Search for the cell housing the specified text and yield its [x, y] center coordinate. 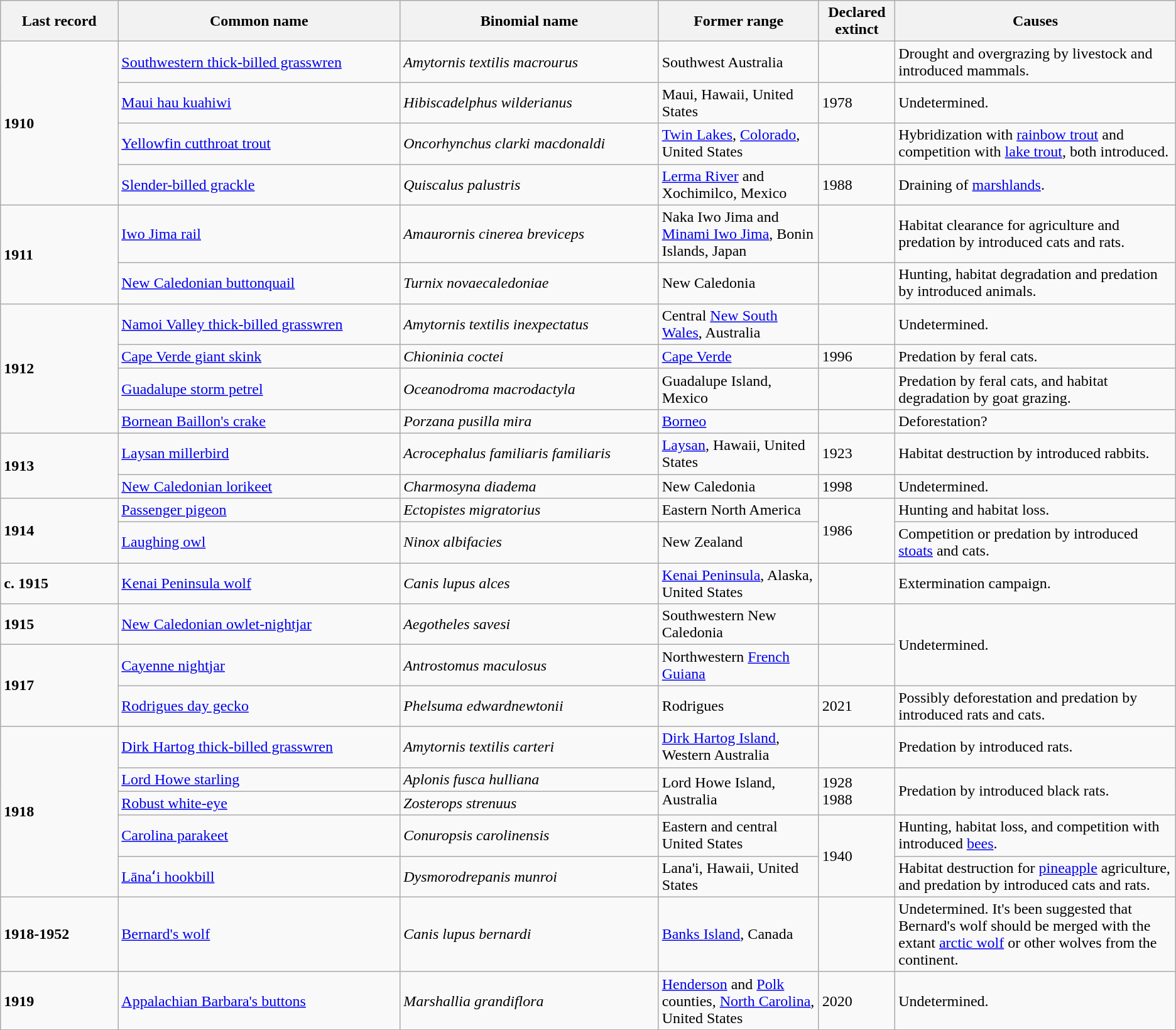
Laughing owl [259, 543]
2020 [857, 1000]
1910 [59, 123]
Common name [259, 21]
New Caledonian lorikeet [259, 486]
Bernard's wolf [259, 934]
1940 [857, 856]
Marshallia grandiflora [529, 1000]
1911 [59, 254]
Former range [739, 21]
Habitat destruction for pineapple agriculture, and predation by introduced cats and rats. [1035, 876]
Rodrigues day gecko [259, 706]
Conuropsis carolinensis [529, 836]
Porzana pusilla mira [529, 421]
1986 [857, 530]
Extermination campaign. [1035, 583]
Charmosyna diadema [529, 486]
Causes [1035, 21]
1915 [59, 625]
Turnix novaecaledoniae [529, 283]
Undetermined. It's been suggested that Bernard's wolf should be merged with the extant arctic wolf or other wolves from the continent. [1035, 934]
Zosterops strenuus [529, 803]
Guadalupe Island, Mexico [739, 388]
Banks Island, Canada [739, 934]
Amytornis textilis inexpectatus [529, 324]
2021 [857, 706]
Laysan, Hawaii, United States [739, 454]
Habitat destruction by introduced rabbits. [1035, 454]
Maui hau kuahiwi [259, 103]
Laysan millerbird [259, 454]
Ninox albifacies [529, 543]
Predation by introduced black rats. [1035, 791]
Iwo Jima rail [259, 234]
Southwestern thick-billed grasswren [259, 62]
Carolina parakeet [259, 836]
Oncorhynchus clarki macdonaldi [529, 143]
Dirk Hartog Island, Western Australia [739, 747]
Acrocephalus familiaris familiaris [529, 454]
Bornean Baillon's crake [259, 421]
Guadalupe storm petrel [259, 388]
1913 [59, 465]
Drought and overgrazing by livestock and introduced mammals. [1035, 62]
New Caledonian owlet-nightjar [259, 625]
Hibiscadelphus wilderianus [529, 103]
Cayenne nightjar [259, 665]
Southwest Australia [739, 62]
Amytornis textilis carteri [529, 747]
1978 [857, 103]
1998 [857, 486]
Eastern North America [739, 510]
Central New South Wales, Australia [739, 324]
Aegotheles savesi [529, 625]
Lord Howe Island, Australia [739, 791]
Naka Iwo Jima and Minami Iwo Jima, Bonin Islands, Japan [739, 234]
Lerma River and Xochimilco, Mexico [739, 185]
New Zealand [739, 543]
1918 [59, 812]
Kenai Peninsula wolf [259, 583]
Amaurornis cinerea breviceps [529, 234]
Rodrigues [739, 706]
Yellowfin cutthroat trout [259, 143]
Possibly deforestation and predation by introduced rats and cats. [1035, 706]
Hunting, habitat degradation and predation by introduced animals. [1035, 283]
c. 1915 [59, 583]
19281988 [857, 791]
1914 [59, 530]
Cape Verde giant skink [259, 356]
Appalachian Barbara's buttons [259, 1000]
Amytornis textilis macrourus [529, 62]
Ectopistes migratorius [529, 510]
Deforestation? [1035, 421]
Hunting and habitat loss. [1035, 510]
Borneo [739, 421]
Predation by feral cats. [1035, 356]
Predation by introduced rats. [1035, 747]
Competition or predation by introduced stoats and cats. [1035, 543]
Northwestern French Guiana [739, 665]
Habitat clearance for agriculture and predation by introduced cats and rats. [1035, 234]
Chioninia coctei [529, 356]
Southwestern New Caledonia [739, 625]
Namoi Valley thick-billed grasswren [259, 324]
Henderson and Polk counties, North Carolina, United States [739, 1000]
Dirk Hartog thick-billed grasswren [259, 747]
Hunting, habitat loss, and competition with introduced bees. [1035, 836]
Draining of marshlands. [1035, 185]
Kenai Peninsula, Alaska, United States [739, 583]
Binomial name [529, 21]
Predation by feral cats, and habitat degradation by goat grazing. [1035, 388]
Canis lupus bernardi [529, 934]
1917 [59, 686]
Phelsuma edwardnewtonii [529, 706]
Lana'i, Hawaii, United States [739, 876]
1996 [857, 356]
Slender-billed grackle [259, 185]
Eastern and central United States [739, 836]
Cape Verde [739, 356]
Robust white-eye [259, 803]
Maui, Hawaii, United States [739, 103]
Antrostomus maculosus [529, 665]
New Caledonian buttonquail [259, 283]
Aplonis fusca hulliana [529, 779]
Lord Howe starling [259, 779]
Twin Lakes, Colorado, United States [739, 143]
Quiscalus palustris [529, 185]
1918-1952 [59, 934]
Last record [59, 21]
Oceanodroma macrodactyla [529, 388]
Declared extinct [857, 21]
1923 [857, 454]
Dysmorodrepanis munroi [529, 876]
Lānaʻi hookbill [259, 876]
1912 [59, 368]
Passenger pigeon [259, 510]
Hybridization with rainbow trout and competition with lake trout, both introduced. [1035, 143]
1919 [59, 1000]
1988 [857, 185]
Canis lupus alces [529, 583]
